Extract the [x, y] coordinate from the center of the cell holding the provided text.  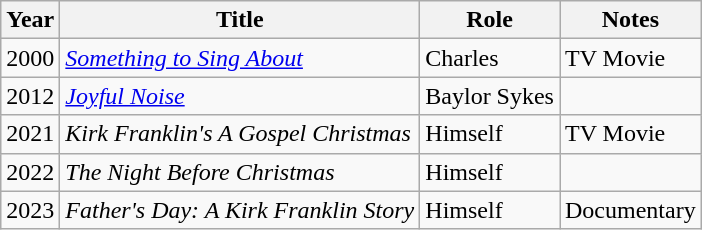
Documentary [631, 210]
Year [30, 20]
Role [490, 20]
Something to Sing About [240, 58]
2012 [30, 96]
2022 [30, 172]
Title [240, 20]
Charles [490, 58]
Baylor Sykes [490, 96]
Kirk Franklin's A Gospel Christmas [240, 134]
The Night Before Christmas [240, 172]
Joyful Noise [240, 96]
2023 [30, 210]
Notes [631, 20]
2000 [30, 58]
Father's Day: A Kirk Franklin Story [240, 210]
2021 [30, 134]
